Provide the [x, y] coordinate of the cell's center where the given text is located.  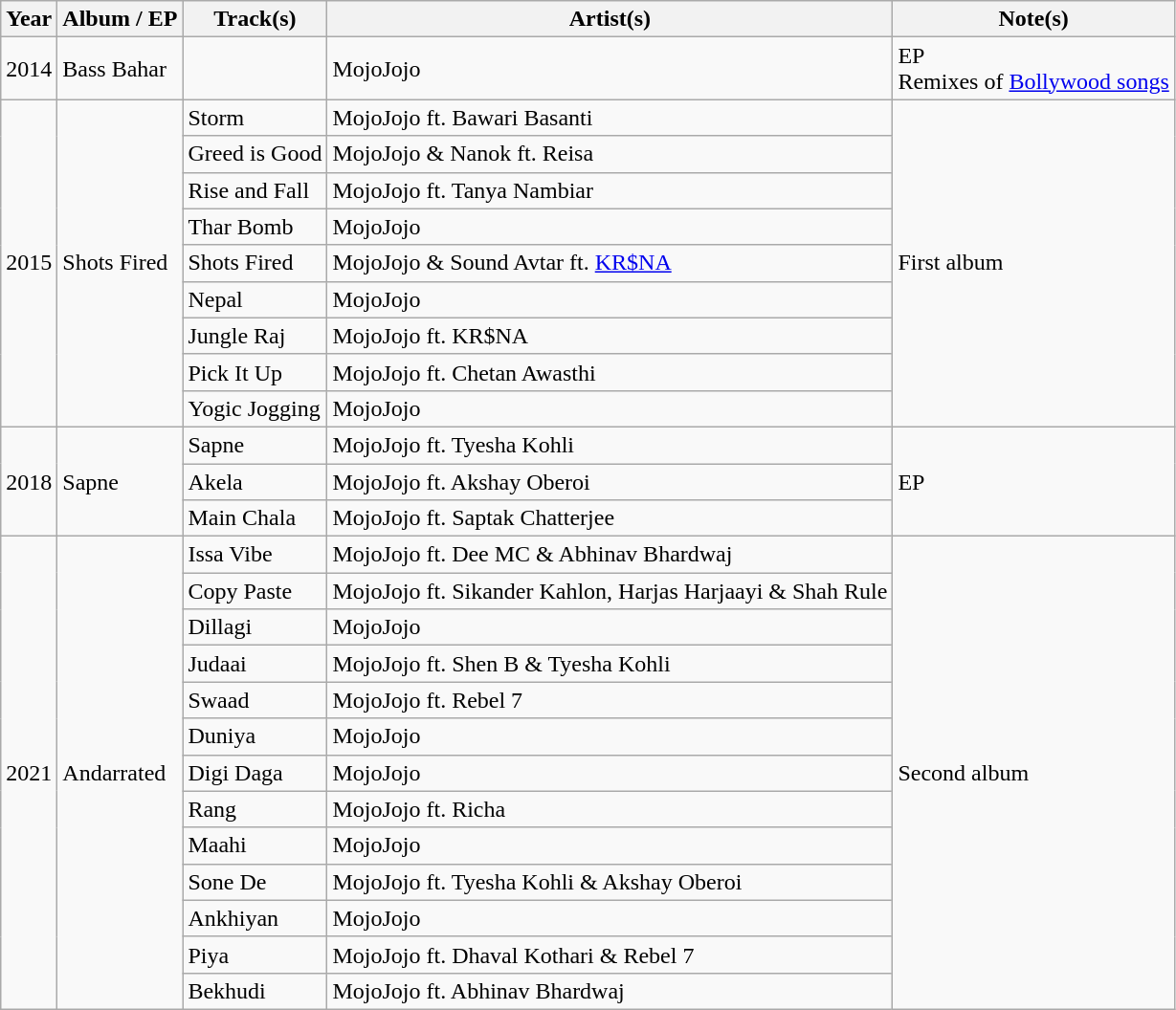
Issa Vibe [255, 555]
Akela [255, 481]
MojoJojo ft. Tyesha Kohli [610, 445]
Maahi [255, 845]
Sone De [255, 882]
MojoJojo ft. Rebel 7 [610, 700]
Second album [1033, 773]
Pick It Up [255, 372]
Storm [255, 118]
MojoJojo ft. KR$NA [610, 336]
EPRemixes of Bollywood songs [1033, 69]
Rang [255, 809]
Note(s) [1033, 19]
MojoJojo ft. Dee MC & Abhinav Bhardwaj [610, 555]
Piya [255, 955]
Yogic Jogging [255, 408]
MojoJojo & Sound Avtar ft. KR$NA [610, 263]
2018 [29, 481]
MojoJojo ft. Tanya Nambiar [610, 190]
MojoJojo ft. Sikander Kahlon, Harjas Harjaayi & Shah Rule [610, 591]
MojoJojo ft. Tyesha Kohli & Akshay Oberoi [610, 882]
Main Chala [255, 518]
MojoJojo ft. Richa [610, 809]
Bekhudi [255, 991]
First album [1033, 264]
Jungle Raj [255, 336]
Andarrated [121, 773]
Bass Bahar [121, 69]
2021 [29, 773]
Copy Paste [255, 591]
MojoJojo ft. Dhaval Kothari & Rebel 7 [610, 955]
MojoJojo ft. Abhinav Bhardwaj [610, 991]
MojoJojo ft. Bawari Basanti [610, 118]
Dillagi [255, 627]
Greed is Good [255, 154]
Rise and Fall [255, 190]
EP [1033, 481]
Duniya [255, 736]
Swaad [255, 700]
2014 [29, 69]
MojoJojo ft. Shen B & Tyesha Kohli [610, 664]
MojoJojo ft. Chetan Awasthi [610, 372]
MojoJojo & Nanok ft. Reisa [610, 154]
Judaai [255, 664]
Album / EP [121, 19]
Artist(s) [610, 19]
Track(s) [255, 19]
Digi Daga [255, 773]
2015 [29, 264]
MojoJojo ft. Akshay Oberoi [610, 481]
Thar Bomb [255, 227]
Ankhiyan [255, 918]
Nepal [255, 299]
MojoJojo ft. Saptak Chatterjee [610, 518]
Year [29, 19]
